Detect which cell encompasses the target text, then output its [x, y] center coordinate. 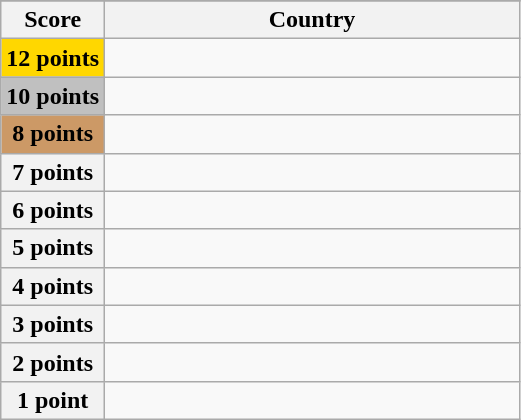
10 points [53, 96]
Score [53, 20]
1 point [53, 400]
7 points [53, 172]
4 points [53, 286]
3 points [53, 324]
5 points [53, 248]
6 points [53, 210]
12 points [53, 58]
Country [312, 20]
8 points [53, 134]
2 points [53, 362]
